Provide the [X, Y] coordinate of the cell's center where the given text is located.  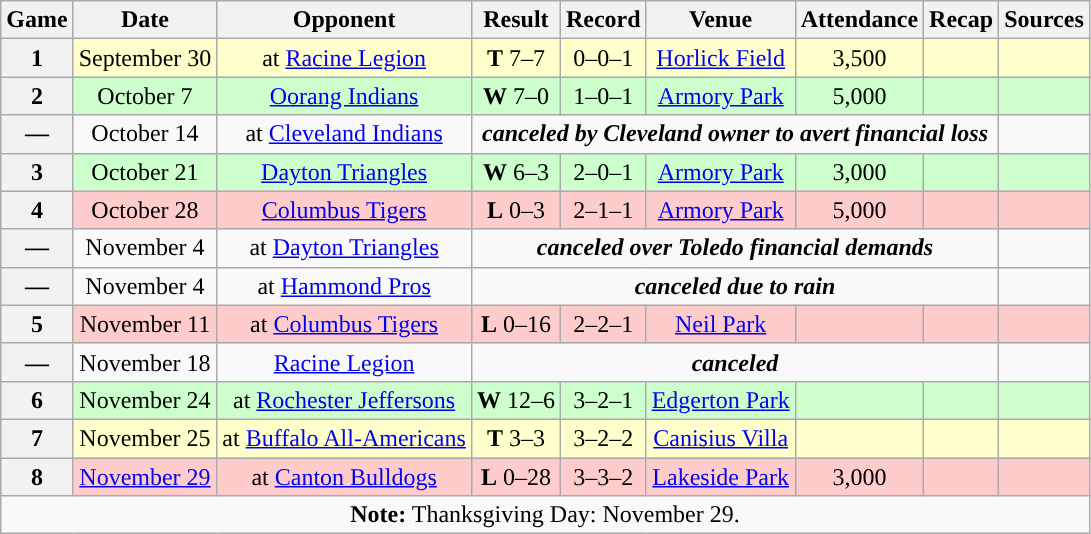
November 18 [145, 362]
November 24 [145, 400]
0–0–1 [603, 58]
L 0–16 [516, 324]
canceled over Toledo financial demands [734, 248]
Attendance [859, 20]
Oorang Indians [344, 96]
3–2–2 [603, 438]
2 [37, 96]
at Dayton Triangles [344, 248]
canceled due to rain [734, 286]
Game [37, 20]
W 7–0 [516, 96]
canceled by Cleveland owner to avert financial loss [734, 134]
6 [37, 400]
Columbus Tigers [344, 210]
November 29 [145, 477]
2–1–1 [603, 210]
Record [603, 20]
Opponent [344, 20]
Result [516, 20]
Lakeside Park [720, 477]
at Buffalo All-Americans [344, 438]
October 21 [145, 172]
at Hammond Pros [344, 286]
3 [37, 172]
2–2–1 [603, 324]
Neil Park [720, 324]
W 6–3 [516, 172]
Note: Thanksgiving Day: November 29. [546, 515]
1–0–1 [603, 96]
L 0–28 [516, 477]
October 7 [145, 96]
September 30 [145, 58]
3,500 [859, 58]
November 25 [145, 438]
canceled [734, 362]
3–2–1 [603, 400]
Canisius Villa [720, 438]
Sources [1044, 20]
at Racine Legion [344, 58]
4 [37, 210]
Venue [720, 20]
Racine Legion [344, 362]
W 12–6 [516, 400]
October 28 [145, 210]
5 [37, 324]
at Rochester Jeffersons [344, 400]
Recap [962, 20]
T 3–3 [516, 438]
Date [145, 20]
Horlick Field [720, 58]
T 7–7 [516, 58]
at Columbus Tigers [344, 324]
3–3–2 [603, 477]
2–0–1 [603, 172]
at Canton Bulldogs [344, 477]
Dayton Triangles [344, 172]
L 0–3 [516, 210]
October 14 [145, 134]
7 [37, 438]
8 [37, 477]
November 11 [145, 324]
at Cleveland Indians [344, 134]
Edgerton Park [720, 400]
1 [37, 58]
